From the cell containing the given text, extract its center point as (x, y) coordinate. 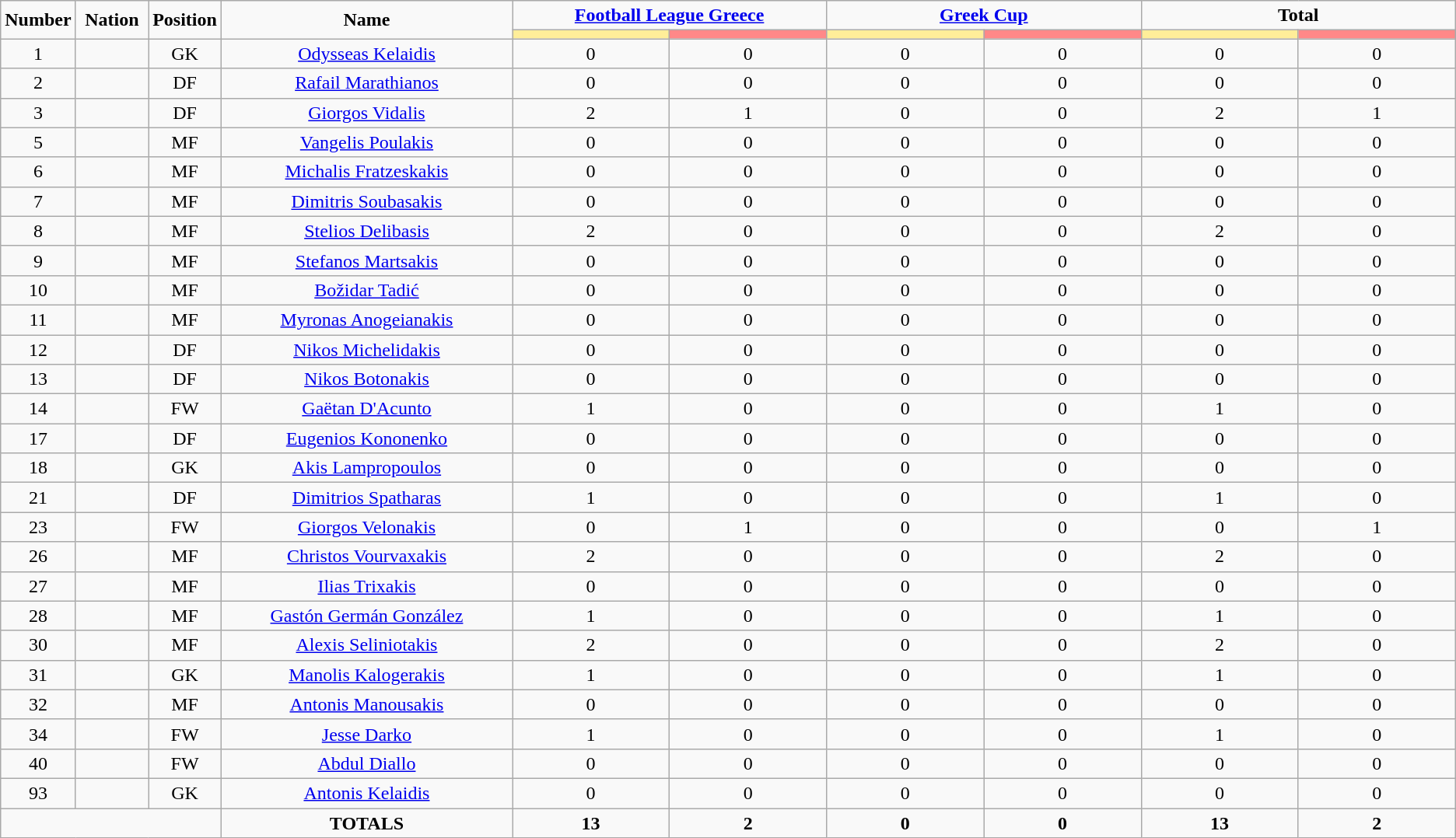
30 (38, 645)
Myronas Anogeianakis (366, 319)
5 (38, 142)
Antonis Kelaidis (366, 793)
28 (38, 616)
Dimitris Soubasakis (366, 201)
12 (38, 349)
40 (38, 763)
Michalis Fratzeskakis (366, 172)
93 (38, 793)
3 (38, 113)
Alexis Seliniotakis (366, 645)
Ilias Trixakis (366, 586)
Nation (112, 20)
Odysseas Kelaidis (366, 54)
Greek Cup (984, 16)
Akis Lampropoulos (366, 468)
Football League Greece (669, 16)
Giorgos Vidalis (366, 113)
Nikos Botonakis (366, 379)
Position (185, 20)
9 (38, 260)
34 (38, 734)
Antonis Manousakis (366, 704)
TOTALS (366, 823)
Jesse Darko (366, 734)
Vangelis Poulakis (366, 142)
Gastón Germán González (366, 616)
14 (38, 409)
Eugenios Kononenko (366, 438)
31 (38, 675)
21 (38, 498)
32 (38, 704)
17 (38, 438)
Nikos Michelidakis (366, 349)
Number (38, 20)
Gaëtan D'Acunto (366, 409)
23 (38, 527)
8 (38, 231)
Stefanos Martsakis (366, 260)
Stelios Delibasis (366, 231)
26 (38, 557)
27 (38, 586)
Božidar Tadić (366, 290)
18 (38, 468)
Rafail Marathianos (366, 83)
Christos Vourvaxakis (366, 557)
Name (366, 20)
11 (38, 319)
Total (1298, 16)
6 (38, 172)
Giorgos Velonakis (366, 527)
Dimitrios Spatharas (366, 498)
10 (38, 290)
7 (38, 201)
Manolis Kalogerakis (366, 675)
Abdul Diallo (366, 763)
